Locate the cell with the specified text and output its [X, Y] center coordinate. 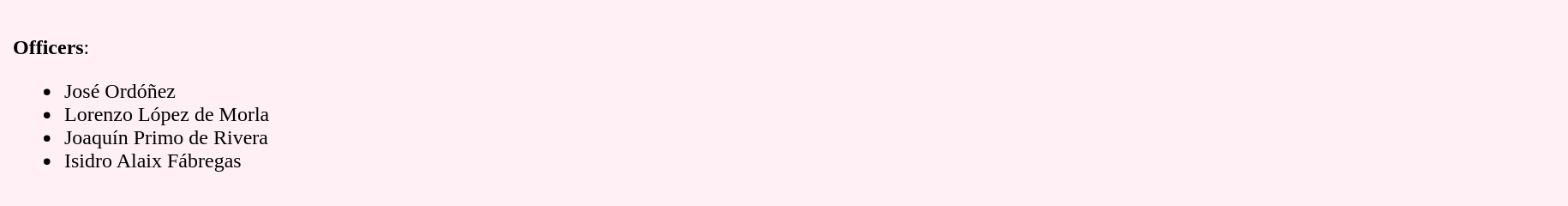
Officers:José OrdóñezLorenzo López de MorlaJoaquín Primo de RiveraIsidro Alaix Fábregas [784, 103]
